Search for the cell housing the specified text and yield its [x, y] center coordinate. 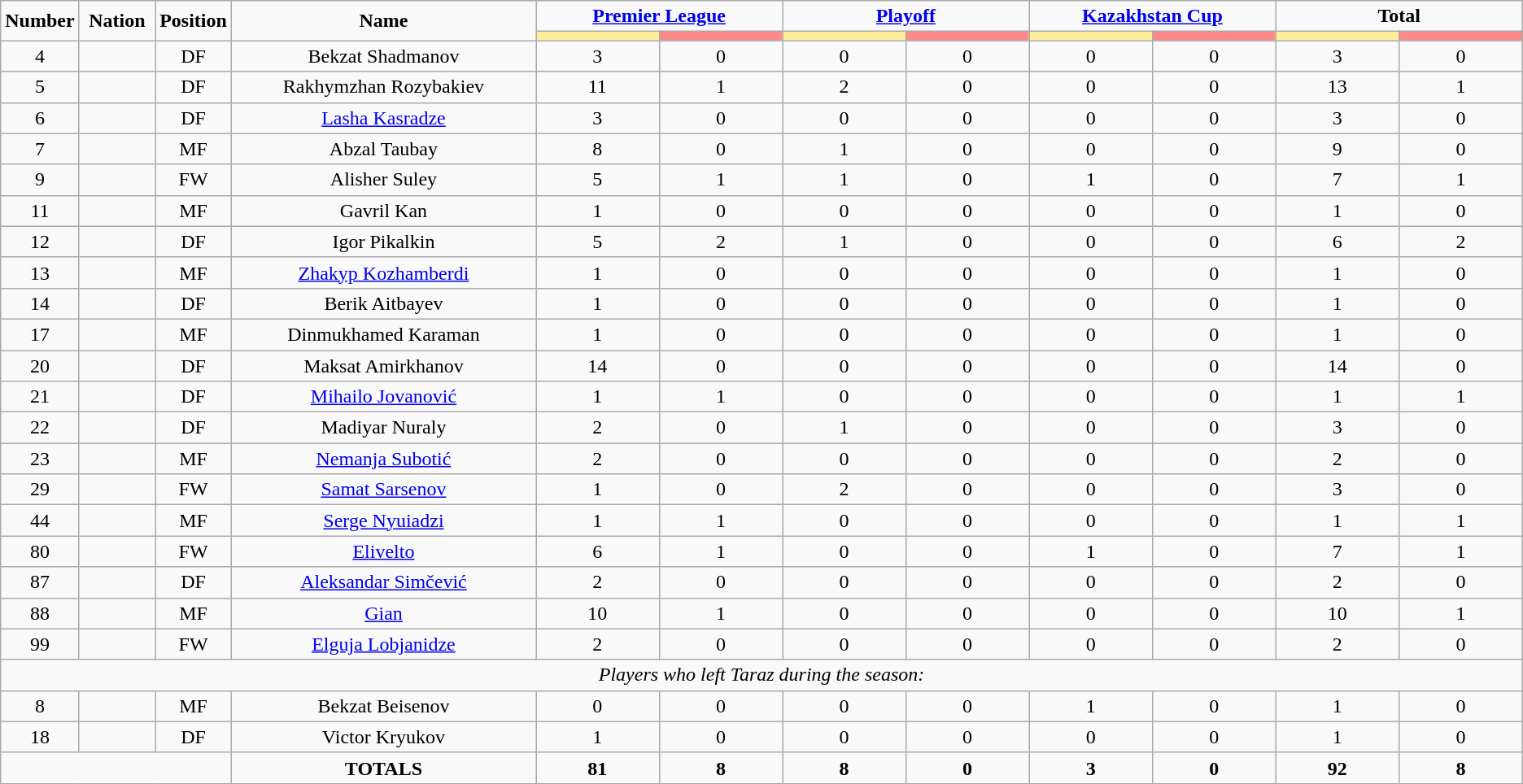
18 [40, 737]
Bekzat Shadmanov [383, 56]
Samat Sarsenov [383, 490]
Serge Nyuiadzi [383, 520]
Number [40, 21]
Abzal Taubay [383, 149]
Name [383, 21]
TOTALS [383, 768]
Premier League [659, 16]
12 [40, 242]
Gian [383, 613]
88 [40, 613]
Nation [117, 21]
20 [40, 365]
Rakhymzhan Rozybakiev [383, 87]
Victor Kryukov [383, 737]
Nemanja Subotić [383, 459]
44 [40, 520]
Bekzat Beisenov [383, 706]
17 [40, 334]
Elguja Lobjanidze [383, 644]
99 [40, 644]
Madiyar Nuraly [383, 428]
Total [1399, 16]
Players who left Taraz during the season: [761, 675]
Playoff [906, 16]
81 [597, 768]
4 [40, 56]
Elivelto [383, 551]
21 [40, 397]
Mihailo Jovanović [383, 397]
Kazakhstan Cup [1152, 16]
Lasha Kasradze [383, 118]
92 [1338, 768]
Position [194, 21]
Igor Pikalkin [383, 242]
29 [40, 490]
80 [40, 551]
23 [40, 459]
87 [40, 582]
Gavril Kan [383, 211]
Berik Aitbayev [383, 303]
Alisher Suley [383, 180]
Zhakyp Kozhamberdi [383, 272]
Maksat Amirkhanov [383, 365]
22 [40, 428]
Dinmukhamed Karaman [383, 334]
Aleksandar Simčević [383, 582]
